Determine the [X, Y] coordinate at the center of the cell enclosing the given text.  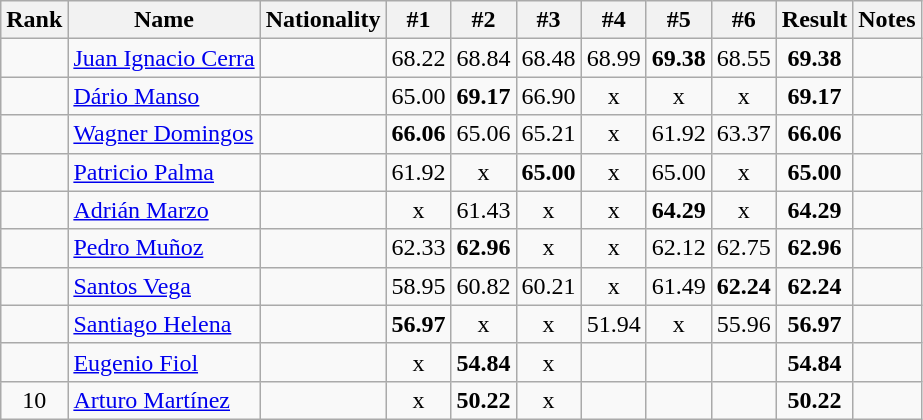
61.43 [484, 210]
51.94 [614, 324]
68.99 [614, 58]
Pedro Muñoz [164, 248]
68.55 [744, 58]
Name [164, 20]
66.90 [548, 96]
#2 [484, 20]
#5 [678, 20]
Dário Manso [164, 96]
Patricio Palma [164, 172]
55.96 [744, 324]
#3 [548, 20]
Eugenio Fiol [164, 362]
60.21 [548, 286]
Santiago Helena [164, 324]
Wagner Domingos [164, 134]
#1 [418, 20]
62.33 [418, 248]
68.22 [418, 58]
60.82 [484, 286]
63.37 [744, 134]
#4 [614, 20]
Arturo Martínez [164, 400]
68.84 [484, 58]
Juan Ignacio Cerra [164, 58]
62.12 [678, 248]
Nationality [323, 20]
Adrián Marzo [164, 210]
Notes [887, 20]
61.49 [678, 286]
65.06 [484, 134]
Result [814, 20]
58.95 [418, 286]
68.48 [548, 58]
#6 [744, 20]
65.21 [548, 134]
62.75 [744, 248]
10 [34, 400]
Rank [34, 20]
Santos Vega [164, 286]
